Scan for the cell matching the given text and deliver its (X, Y) coordinate at center. 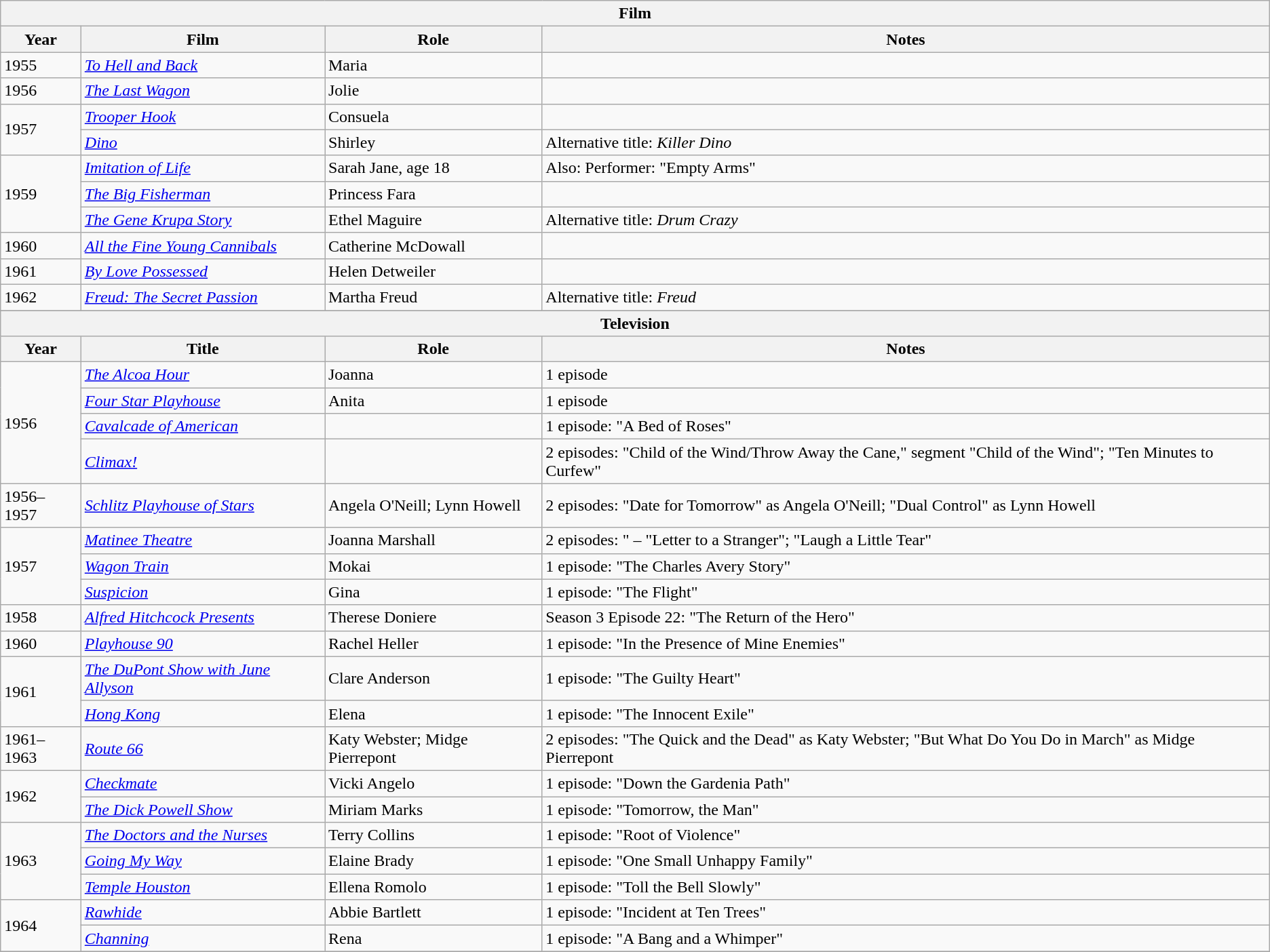
Shirley (433, 142)
The Dick Powell Show (202, 809)
Rena (433, 938)
Title (202, 349)
1964 (41, 926)
Alfred Hitchcock Presents (202, 618)
Angela O'Neill; Lynn Howell (433, 506)
The Last Wagon (202, 91)
Maria (433, 65)
Temple Houston (202, 887)
Sarah Jane, age 18 (433, 168)
The Gene Krupa Story (202, 220)
2 episodes: " – "Letter to a Stranger"; "Laugh a Little Tear" (906, 540)
Mokai (433, 566)
1 episode: "The Guilty Heart" (906, 678)
Miriam Marks (433, 809)
Abbie Bartlett (433, 913)
Matinee Theatre (202, 540)
Vicki Angelo (433, 783)
Catherine McDowall (433, 245)
By Love Possessed (202, 271)
1 episode: "The Flight" (906, 592)
To Hell and Back (202, 65)
1 episode: "A Bang and a Whimper" (906, 938)
Ethel Maguire (433, 220)
Suspicion (202, 592)
Ellena Romolo (433, 887)
1 episode: "Root of Violence" (906, 835)
Terry Collins (433, 835)
Clare Anderson (433, 678)
Freud: The Secret Passion (202, 297)
Playhouse 90 (202, 643)
Helen Detweiler (433, 271)
Route 66 (202, 749)
Princess Fara (433, 194)
Rawhide (202, 913)
Dino (202, 142)
1 episode: "The Charles Avery Story" (906, 566)
Therese Doniere (433, 618)
Alternative title: Killer Dino (906, 142)
Martha Freud (433, 297)
Katy Webster; Midge Pierrepont (433, 749)
Checkmate (202, 783)
1961–1963 (41, 749)
The Big Fisherman (202, 194)
1959 (41, 194)
Hong Kong (202, 713)
The Doctors and the Nurses (202, 835)
1 episode: "Toll the Bell Slowly" (906, 887)
1958 (41, 618)
Gina (433, 592)
Alternative title: Freud (906, 297)
1 episode: "Down the Gardenia Path" (906, 783)
Anita (433, 401)
Also: Performer: "Empty Arms" (906, 168)
2 episodes: "The Quick and the Dead" as Katy Webster; "But What Do You Do in March" as Midge Pierrepont (906, 749)
Wagon Train (202, 566)
1 episode: "Tomorrow, the Man" (906, 809)
Elaine Brady (433, 861)
The Alcoa Hour (202, 375)
Imitation of Life (202, 168)
Season 3 Episode 22: "The Return of the Hero" (906, 618)
The DuPont Show with June Allyson (202, 678)
2 episodes: "Date for Tomorrow" as Angela O'Neill; "Dual Control" as Lynn Howell (906, 506)
1 episode: "A Bed of Roses" (906, 427)
1 episode: "One Small Unhappy Family" (906, 861)
1956–1957 (41, 506)
Joanna (433, 375)
Schlitz Playhouse of Stars (202, 506)
1963 (41, 861)
Jolie (433, 91)
Elena (433, 713)
2 episodes: "Child of the Wind/Throw Away the Cane," segment "Child of the Wind"; "Ten Minutes to Curfew" (906, 461)
Alternative title: Drum Crazy (906, 220)
Cavalcade of American (202, 427)
Trooper Hook (202, 117)
1 episode: "In the Presence of Mine Enemies" (906, 643)
1 episode: "Incident at Ten Trees" (906, 913)
Going My Way (202, 861)
Four Star Playhouse (202, 401)
Television (635, 323)
Channing (202, 938)
1955 (41, 65)
1 episode: "The Innocent Exile" (906, 713)
Climax! (202, 461)
Rachel Heller (433, 643)
Joanna Marshall (433, 540)
All the Fine Young Cannibals (202, 245)
Consuela (433, 117)
